Capture the cell that displays the provided text and extract its (X, Y) central coordinate. 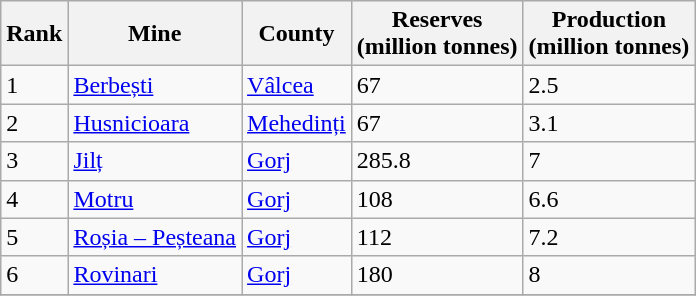
Rank (34, 34)
Mine (155, 34)
Reserves (million tonnes) (437, 34)
6 (34, 275)
Roșia – Peșteana (155, 237)
285.8 (437, 161)
7 (609, 161)
2 (34, 123)
7.2 (609, 237)
108 (437, 199)
Mehedinți (297, 123)
Husnicioara (155, 123)
Berbești (155, 85)
4 (34, 199)
5 (34, 237)
Rovinari (155, 275)
Production (million tonnes) (609, 34)
180 (437, 275)
8 (609, 275)
Jilț (155, 161)
3.1 (609, 123)
County (297, 34)
1 (34, 85)
2.5 (609, 85)
Vâlcea (297, 85)
3 (34, 161)
112 (437, 237)
6.6 (609, 199)
Motru (155, 199)
